For the text-containing cell, return its midpoint in (x, y) coordinate format. 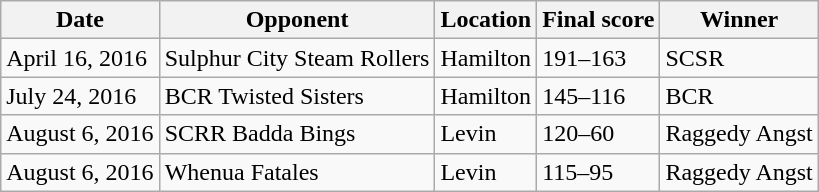
115–95 (598, 172)
April 16, 2016 (80, 58)
Date (80, 20)
Sulphur City Steam Rollers (297, 58)
191–163 (598, 58)
BCR (739, 96)
BCR Twisted Sisters (297, 96)
Winner (739, 20)
Opponent (297, 20)
SCSR (739, 58)
SCRR Badda Bings (297, 134)
Whenua Fatales (297, 172)
Location (486, 20)
Final score (598, 20)
July 24, 2016 (80, 96)
120–60 (598, 134)
145–116 (598, 96)
